Pinpoint the cell where the given text exists, returning its (X, Y) midpoint coordinate. 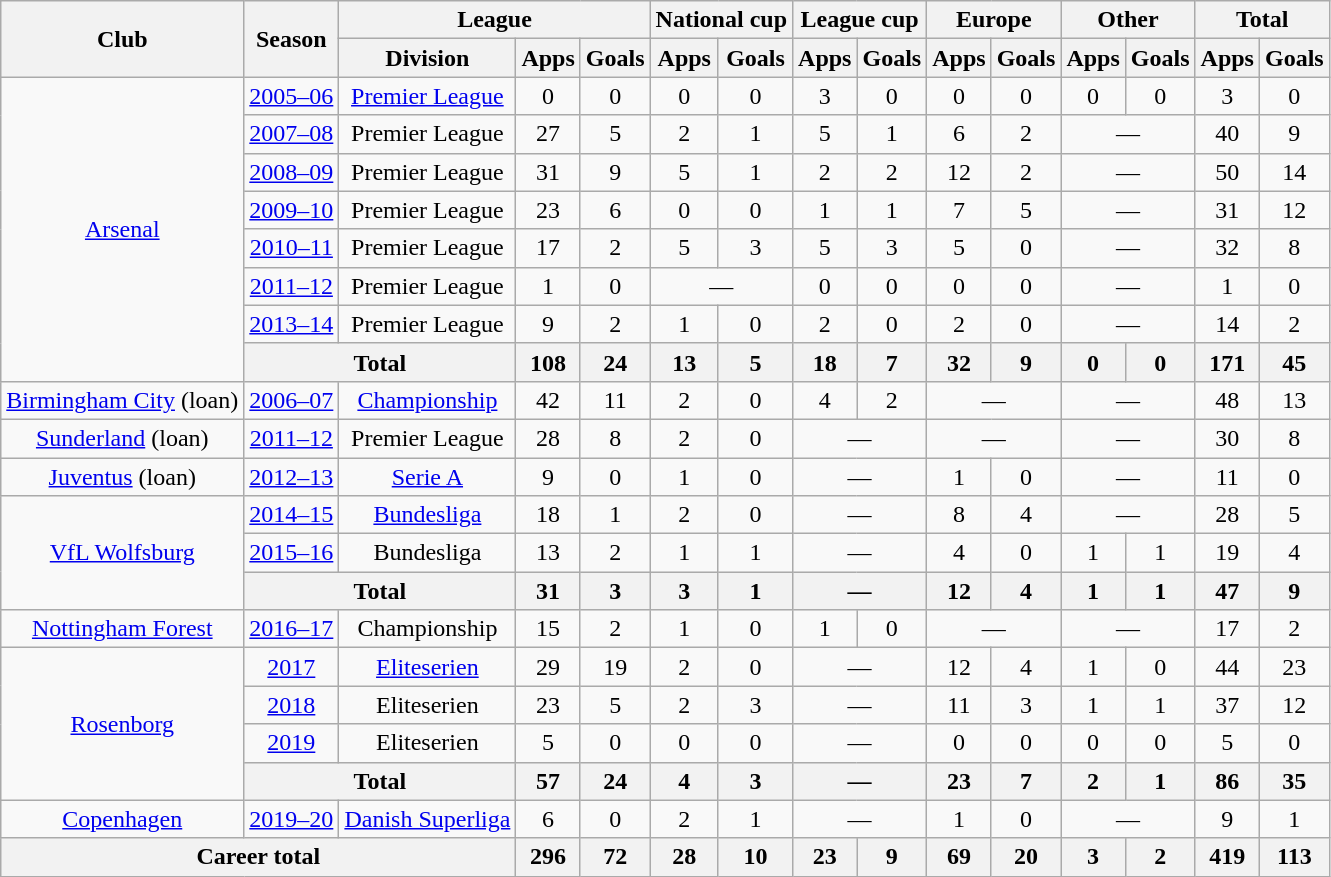
2019 (292, 743)
296 (548, 857)
2009–10 (292, 210)
League (494, 20)
72 (615, 857)
29 (548, 667)
2012–13 (292, 477)
69 (959, 857)
2019–20 (292, 819)
Danish Superliga (428, 819)
2015–16 (292, 553)
35 (1294, 781)
42 (548, 400)
2017 (292, 667)
47 (1227, 591)
57 (548, 781)
National cup (721, 20)
2010–11 (292, 248)
Season (292, 39)
2014–15 (292, 515)
2006–07 (292, 400)
50 (1227, 172)
Club (122, 39)
Juventus (loan) (122, 477)
Nottingham Forest (122, 629)
40 (1227, 134)
113 (1294, 857)
2018 (292, 705)
Sunderland (loan) (122, 438)
45 (1294, 362)
VfL Wolfsburg (122, 553)
27 (548, 134)
86 (1227, 781)
2016–17 (292, 629)
15 (548, 629)
Career total (258, 857)
Other (1128, 20)
2013–14 (292, 324)
Rosenborg (122, 724)
Europe (994, 20)
37 (1227, 705)
171 (1227, 362)
30 (1227, 438)
48 (1227, 400)
2007–08 (292, 134)
10 (755, 857)
Birmingham City (loan) (122, 400)
108 (548, 362)
20 (1026, 857)
Division (428, 58)
Arsenal (122, 229)
2008–09 (292, 172)
2005–06 (292, 96)
League cup (860, 20)
Copenhagen (122, 819)
419 (1227, 857)
Serie A (428, 477)
44 (1227, 667)
